Detect which cell encompasses the target text, then output its [X, Y] center coordinate. 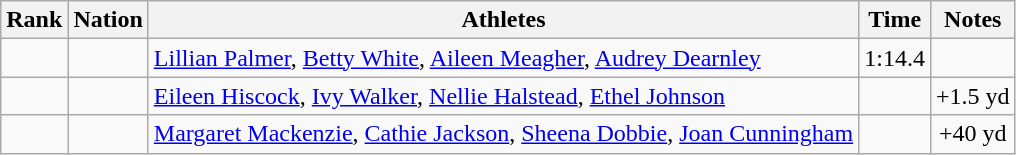
Rank [34, 20]
Margaret Mackenzie, Cathie Jackson, Sheena Dobbie, Joan Cunningham [503, 134]
Eileen Hiscock, Ivy Walker, Nellie Halstead, Ethel Johnson [503, 96]
1:14.4 [895, 58]
Notes [972, 20]
Time [895, 20]
+40 yd [972, 134]
+1.5 yd [972, 96]
Lillian Palmer, Betty White, Aileen Meagher, Audrey Dearnley [503, 58]
Athletes [503, 20]
Nation [108, 20]
